Return (X, Y) of the center of cell containing provided text 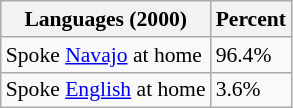
3.6% (251, 90)
Spoke Navajo at home (106, 55)
Languages (2000) (106, 19)
Spoke English at home (106, 90)
Percent (251, 19)
96.4% (251, 55)
